Determine the (x, y) coordinate at the center of the cell enclosing the given text.  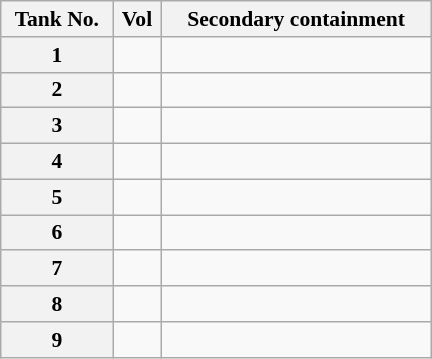
4 (57, 162)
8 (57, 304)
3 (57, 126)
Tank No. (57, 19)
1 (57, 55)
9 (57, 340)
7 (57, 269)
Vol (137, 19)
5 (57, 197)
Secondary containment (296, 19)
2 (57, 90)
6 (57, 233)
